Capture the cell that displays the provided text and extract its [x, y] central coordinate. 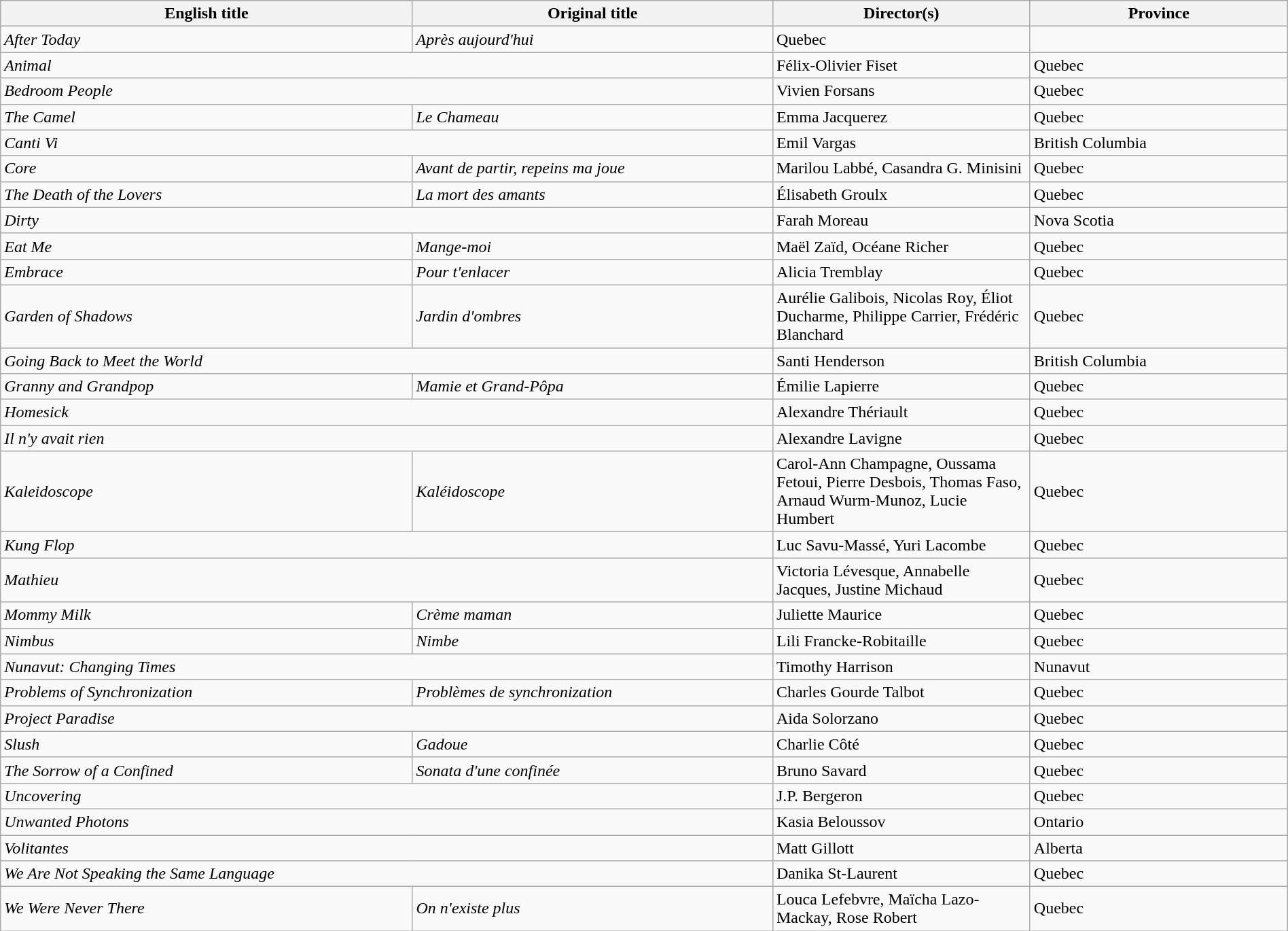
The Sorrow of a Confined [207, 770]
Marilou Labbé, Casandra G. Minisini [901, 169]
Le Chameau [592, 117]
Director(s) [901, 14]
Bruno Savard [901, 770]
Sonata d'une confinée [592, 770]
Volitantes [387, 847]
Aida Solorzano [901, 718]
After Today [207, 39]
Embrace [207, 272]
Charlie Côté [901, 744]
On n'existe plus [592, 909]
We Are Not Speaking the Same Language [387, 874]
Nova Scotia [1159, 220]
Crème maman [592, 615]
Élisabeth Groulx [901, 194]
We Were Never There [207, 909]
The Camel [207, 117]
Alicia Tremblay [901, 272]
Dirty [387, 220]
Pour t'enlacer [592, 272]
Nimbus [207, 641]
Original title [592, 14]
Uncovering [387, 796]
Mathieu [387, 580]
Nunavut: Changing Times [387, 667]
Danika St-Laurent [901, 874]
Eat Me [207, 246]
Mange-moi [592, 246]
Granny and Grandpop [207, 387]
Farah Moreau [901, 220]
Il n'y avait rien [387, 438]
Homesick [387, 412]
Garden of Shadows [207, 316]
Project Paradise [387, 718]
Canti Vi [387, 143]
The Death of the Lovers [207, 194]
Louca Lefebvre, Maïcha Lazo-Mackay, Rose Robert [901, 909]
Santi Henderson [901, 361]
Jardin d'ombres [592, 316]
Vivien Forsans [901, 91]
Félix-Olivier Fiset [901, 65]
Alberta [1159, 847]
Emil Vargas [901, 143]
Avant de partir, repeins ma joue [592, 169]
J.P. Bergeron [901, 796]
Après aujourd'hui [592, 39]
Kasia Beloussov [901, 822]
Unwanted Photons [387, 822]
Carol-Ann Champagne, Oussama Fetoui, Pierre Desbois, Thomas Faso, Arnaud Wurm-Munoz, Lucie Humbert [901, 492]
Victoria Lévesque, Annabelle Jacques, Justine Michaud [901, 580]
Timothy Harrison [901, 667]
Nimbe [592, 641]
Problems of Synchronization [207, 692]
Province [1159, 14]
Problèmes de synchronization [592, 692]
Lili Francke-Robitaille [901, 641]
Émilie Lapierre [901, 387]
La mort des amants [592, 194]
Maël Zaïd, Océane Richer [901, 246]
Alexandre Lavigne [901, 438]
Charles Gourde Talbot [901, 692]
Matt Gillott [901, 847]
Kaléidoscope [592, 492]
Emma Jacquerez [901, 117]
Juliette Maurice [901, 615]
Core [207, 169]
Slush [207, 744]
Going Back to Meet the World [387, 361]
Aurélie Galibois, Nicolas Roy, Éliot Ducharme, Philippe Carrier, Frédéric Blanchard [901, 316]
Alexandre Thériault [901, 412]
Nunavut [1159, 667]
Bedroom People [387, 91]
Kaleidoscope [207, 492]
Kung Flop [387, 545]
Mommy Milk [207, 615]
Animal [387, 65]
Ontario [1159, 822]
Luc Savu-Massé, Yuri Lacombe [901, 545]
English title [207, 14]
Mamie et Grand-Pôpa [592, 387]
Gadoue [592, 744]
